Determine the [X, Y] coordinate at the center of the cell enclosing the given text.  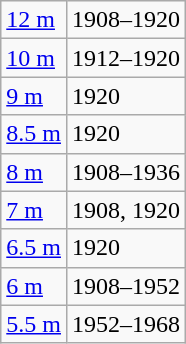
9 m [34, 96]
12 m [34, 20]
5.5 m [34, 324]
7 m [34, 210]
10 m [34, 58]
6 m [34, 286]
1908–1952 [126, 286]
1952–1968 [126, 324]
6.5 m [34, 248]
1908–1936 [126, 172]
8 m [34, 172]
1908–1920 [126, 20]
1912–1920 [126, 58]
8.5 m [34, 134]
1908, 1920 [126, 210]
